Detect which cell encompasses the target text, then output its [x, y] center coordinate. 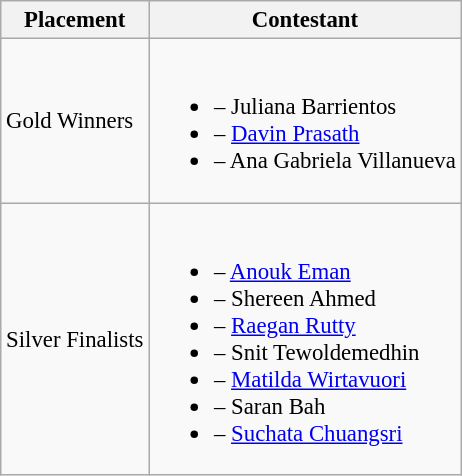
– Anouk Eman – Shereen Ahmed – Raegan Rutty – Snit Tewoldemedhin – Matilda Wirtavuori – Saran Bah – Suchata Chuangsri [305, 339]
Silver Finalists [75, 339]
Contestant [305, 20]
Gold Winners [75, 121]
Placement [75, 20]
– Juliana Barrientos – Davin Prasath – Ana Gabriela Villanueva [305, 121]
